Output the (x, y) coordinate of the center of the cell containing the given text.  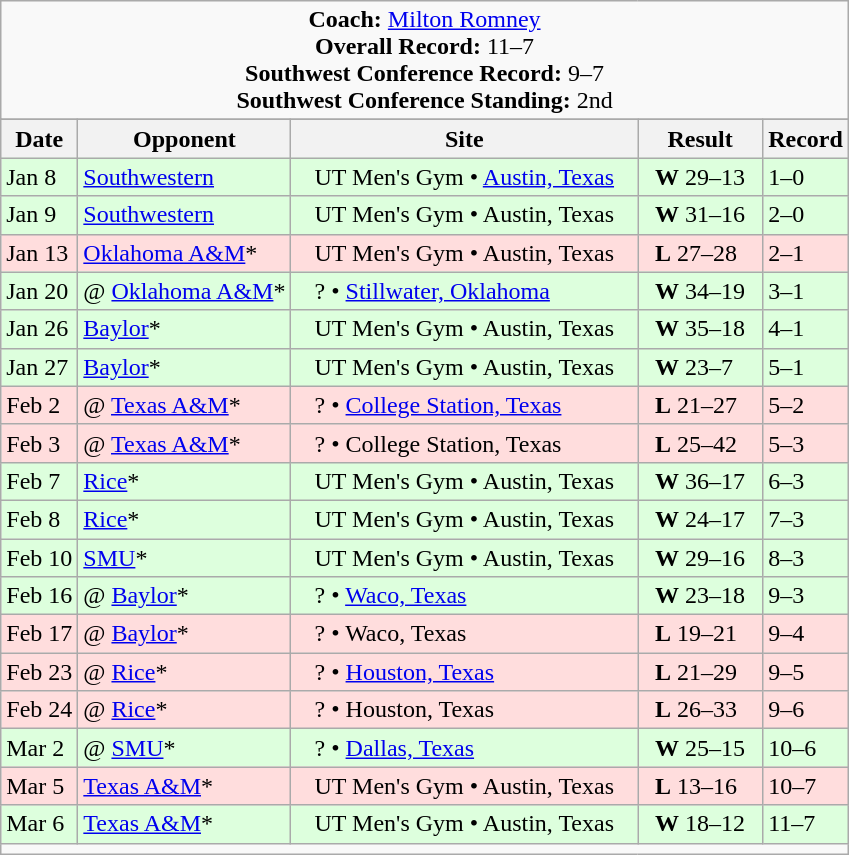
8–3 (806, 557)
Feb 23 (40, 672)
W 18–12 (700, 824)
W 25–15 (700, 748)
L 26–33 (700, 710)
Jan 27 (40, 367)
Date (40, 139)
W 34–19 (700, 291)
9–3 (806, 596)
Feb 16 (40, 596)
Result (700, 139)
Jan 20 (40, 291)
SMU* (184, 557)
L 25–42 (700, 443)
Coach: Milton RomneyOverall Record: 11–7Southwest Conference Record: 9–7Southwest Conference Standing: 2nd (425, 60)
L 27–28 (700, 253)
Jan 8 (40, 177)
@ Oklahoma A&M* (184, 291)
Oklahoma A&M* (184, 253)
9–5 (806, 672)
Feb 8 (40, 519)
10–6 (806, 748)
Feb 17 (40, 634)
Jan 13 (40, 253)
W 29–13 (700, 177)
4–1 (806, 329)
W 36–17 (700, 481)
7–3 (806, 519)
1–0 (806, 177)
L 13–16 (700, 786)
Feb 7 (40, 481)
Opponent (184, 139)
Mar 6 (40, 824)
9–6 (806, 710)
2–0 (806, 215)
W 31–16 (700, 215)
5–3 (806, 443)
W 35–18 (700, 329)
9–4 (806, 634)
Mar 5 (40, 786)
W 23–18 (700, 596)
5–2 (806, 405)
L 21–29 (700, 672)
Mar 2 (40, 748)
Jan 9 (40, 215)
@ SMU* (184, 748)
6–3 (806, 481)
Jan 26 (40, 329)
Feb 24 (40, 710)
W 29–16 (700, 557)
Feb 2 (40, 405)
5–1 (806, 367)
Site (464, 139)
10–7 (806, 786)
L 21–27 (700, 405)
W 24–17 (700, 519)
Feb 10 (40, 557)
Record (806, 139)
3–1 (806, 291)
L 19–21 (700, 634)
Feb 3 (40, 443)
? • Stillwater, Oklahoma (464, 291)
W 23–7 (700, 367)
? • Dallas, Texas (464, 748)
2–1 (806, 253)
11–7 (806, 824)
